Provide the [X, Y] coordinate of the cell's center where the given text is located.  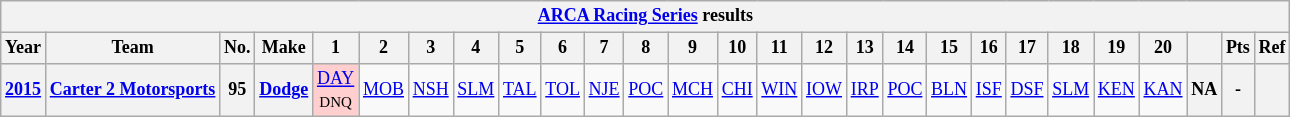
Team [132, 48]
Year [24, 48]
8 [646, 48]
11 [780, 48]
2015 [24, 90]
Pts [1238, 48]
6 [562, 48]
IRP [864, 90]
20 [1163, 48]
18 [1071, 48]
WIN [780, 90]
TAL [520, 90]
ARCA Racing Series results [646, 16]
2 [384, 48]
No. [238, 48]
DAYDNQ [336, 90]
NA [1204, 90]
95 [238, 90]
Ref [1272, 48]
9 [693, 48]
13 [864, 48]
NSH [430, 90]
15 [950, 48]
MCH [693, 90]
CHI [737, 90]
19 [1117, 48]
3 [430, 48]
KEN [1117, 90]
DSF [1027, 90]
10 [737, 48]
TOL [562, 90]
5 [520, 48]
ISF [988, 90]
NJE [604, 90]
BLN [950, 90]
4 [476, 48]
Dodge [284, 90]
MOB [384, 90]
IOW [824, 90]
7 [604, 48]
16 [988, 48]
17 [1027, 48]
Make [284, 48]
14 [905, 48]
- [1238, 90]
Carter 2 Motorsports [132, 90]
KAN [1163, 90]
1 [336, 48]
12 [824, 48]
